From the cell containing the given text, extract its center point as [X, Y] coordinate. 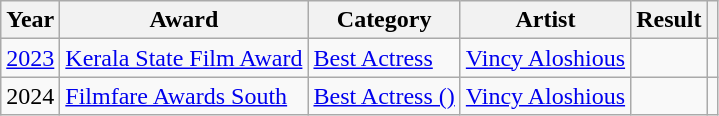
Filmfare Awards South [184, 96]
Award [184, 20]
Artist [545, 20]
2024 [30, 96]
Best Actress [384, 58]
Category [384, 20]
Best Actress () [384, 96]
Year [30, 20]
Result [669, 20]
2023 [30, 58]
Kerala State Film Award [184, 58]
